Extract the [x, y] coordinate from the center of the cell holding the provided text.  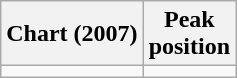
Chart (2007) [72, 34]
Peakposition [189, 34]
